From the cell containing the given text, extract its center point as [x, y] coordinate. 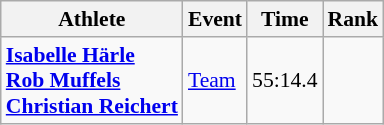
Athlete [92, 19]
Rank [354, 19]
Time [284, 19]
Isabelle HärleRob MuffelsChristian Reichert [92, 80]
Team [215, 80]
Event [215, 19]
55:14.4 [284, 80]
